From the cell containing the given text, extract its center point as [x, y] coordinate. 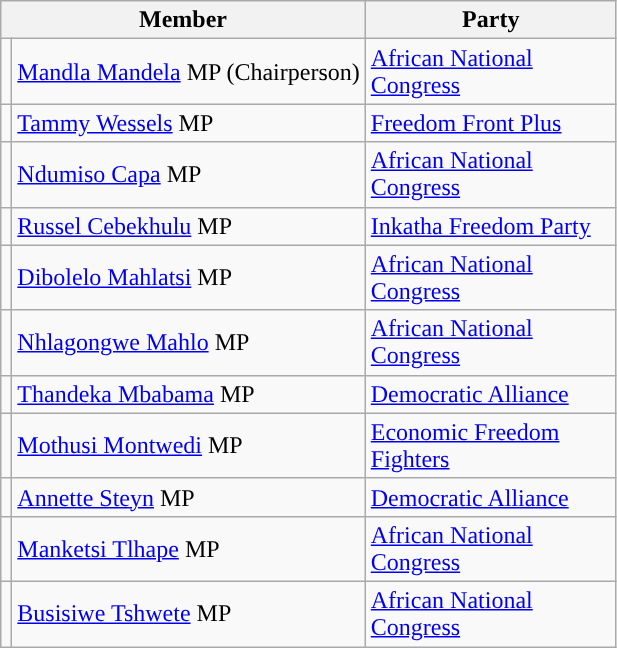
Dibolelo Mahlatsi MP [188, 278]
Ndumiso Capa MP [188, 174]
Mothusi Montwedi MP [188, 446]
Mandla Mandela MP (Chairperson) [188, 72]
Nhlagongwe Mahlo MP [188, 342]
Freedom Front Plus [490, 123]
Member [183, 20]
Tammy Wessels MP [188, 123]
Manketsi Tlhape MP [188, 548]
Thandeka Mbabama MP [188, 394]
Inkatha Freedom Party [490, 226]
Russel Cebekhulu MP [188, 226]
Annette Steyn MP [188, 497]
Busisiwe Tshwete MP [188, 614]
Party [490, 20]
Economic Freedom Fighters [490, 446]
